Return the (x, y) coordinate for the center point of the cell that contains the specified text.  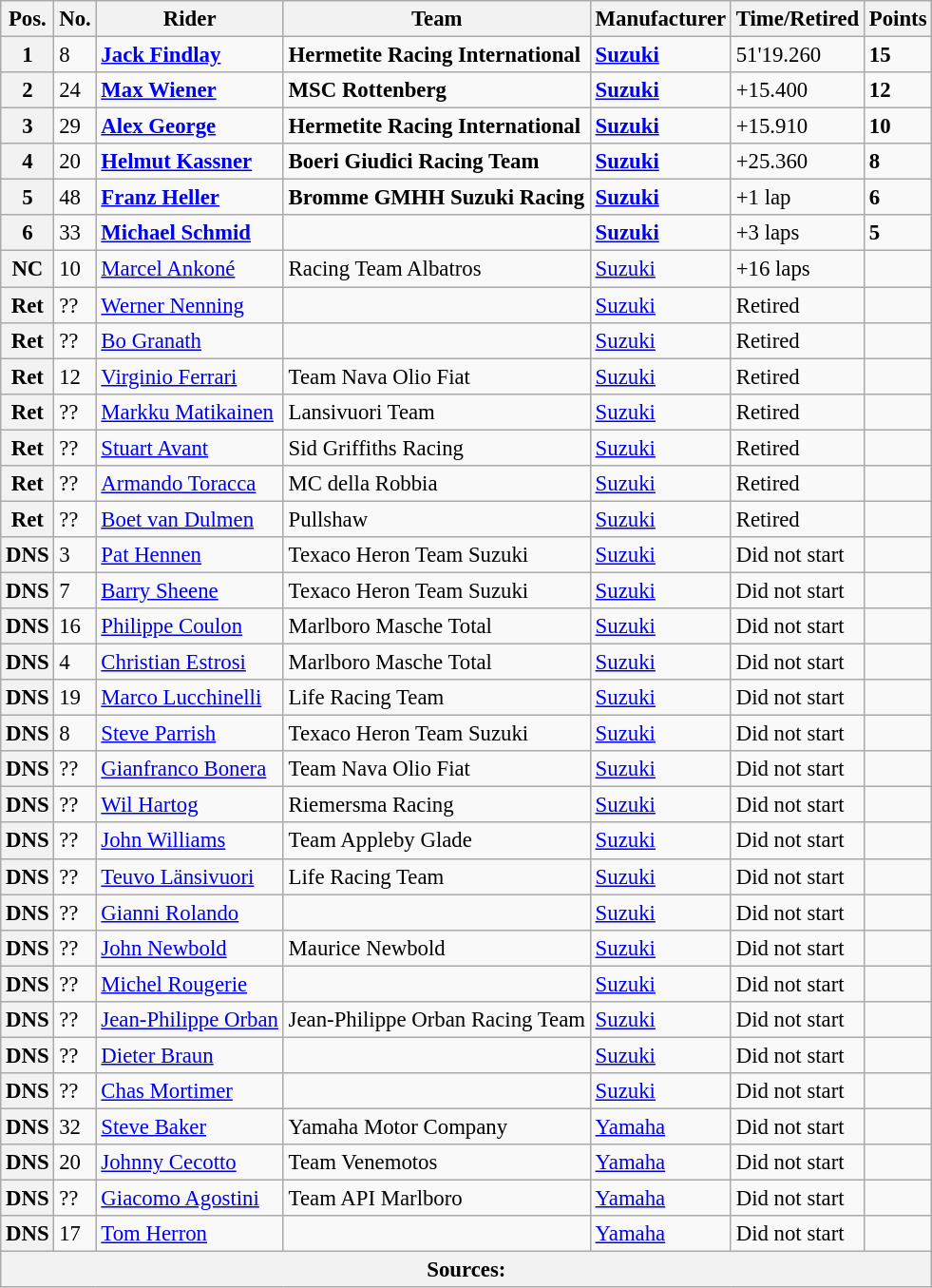
Pat Hennen (190, 555)
Werner Nenning (190, 305)
29 (75, 126)
Giacomo Agostini (190, 1199)
32 (75, 1126)
Markku Matikainen (190, 412)
Max Wiener (190, 90)
MSC Rottenberg (437, 90)
Steve Baker (190, 1126)
Johnny Cecotto (190, 1163)
+3 laps (797, 233)
+15.400 (797, 90)
Team API Marlboro (437, 1199)
7 (75, 590)
Franz Heller (190, 198)
Team (437, 19)
24 (75, 90)
Time/Retired (797, 19)
Dieter Braun (190, 1055)
Steve Parrish (190, 734)
Bromme GMHH Suzuki Racing (437, 198)
John Williams (190, 841)
Marcel Ankoné (190, 269)
MC della Robbia (437, 484)
48 (75, 198)
1 (28, 55)
Pos. (28, 19)
Lansivuori Team (437, 412)
Teuvo Länsivuori (190, 876)
Marco Lucchinelli (190, 698)
Manufacturer (660, 19)
Team Venemotos (437, 1163)
Boet van Dulmen (190, 519)
Yamaha Motor Company (437, 1126)
NC (28, 269)
Pullshaw (437, 519)
Gianfranco Bonera (190, 769)
Chas Mortimer (190, 1091)
Jack Findlay (190, 55)
Riemersma Racing (437, 805)
Virginio Ferrari (190, 376)
15 (897, 55)
Sid Griffiths Racing (437, 448)
+15.910 (797, 126)
+16 laps (797, 269)
Michel Rougerie (190, 984)
Team Appleby Glade (437, 841)
Armando Toracca (190, 484)
16 (75, 626)
2 (28, 90)
+25.360 (797, 162)
Sources: (466, 1270)
Points (897, 19)
Christian Estrosi (190, 663)
Alex George (190, 126)
Rider (190, 19)
Jean-Philippe Orban (190, 1020)
Maurice Newbold (437, 948)
No. (75, 19)
17 (75, 1234)
Michael Schmid (190, 233)
Helmut Kassner (190, 162)
51'19.260 (797, 55)
+1 lap (797, 198)
Bo Granath (190, 340)
Boeri Giudici Racing Team (437, 162)
Gianni Rolando (190, 913)
Tom Herron (190, 1234)
Barry Sheene (190, 590)
John Newbold (190, 948)
Stuart Avant (190, 448)
Racing Team Albatros (437, 269)
Wil Hartog (190, 805)
19 (75, 698)
Philippe Coulon (190, 626)
33 (75, 233)
Jean-Philippe Orban Racing Team (437, 1020)
